Output the [X, Y] coordinate of the center of the cell containing the given text.  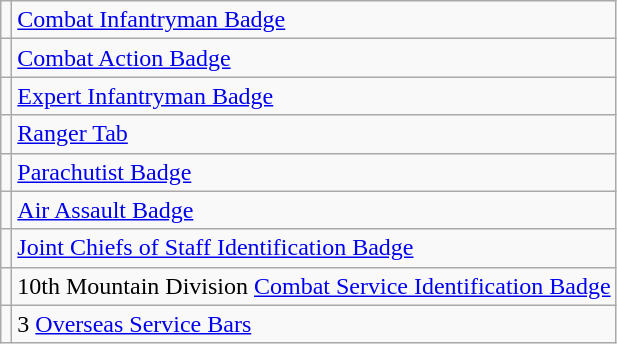
Joint Chiefs of Staff Identification Badge [314, 248]
Air Assault Badge [314, 210]
Combat Infantryman Badge [314, 20]
Combat Action Badge [314, 58]
3 Overseas Service Bars [314, 324]
Parachutist Badge [314, 172]
Ranger Tab [314, 134]
Expert Infantryman Badge [314, 96]
10th Mountain Division Combat Service Identification Badge [314, 286]
